For the text-containing cell, return its midpoint in (X, Y) coordinate format. 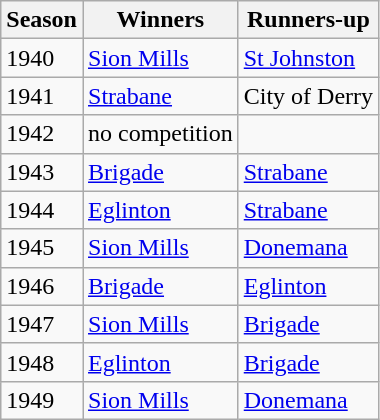
1944 (42, 210)
1941 (42, 96)
1942 (42, 134)
Season (42, 20)
Runners-up (308, 20)
1946 (42, 286)
1945 (42, 248)
City of Derry (308, 96)
1949 (42, 400)
1947 (42, 324)
St Johnston (308, 58)
no competition (160, 134)
1943 (42, 172)
1948 (42, 362)
1940 (42, 58)
Winners (160, 20)
